Output the [x, y] coordinate of the center of the cell containing the given text.  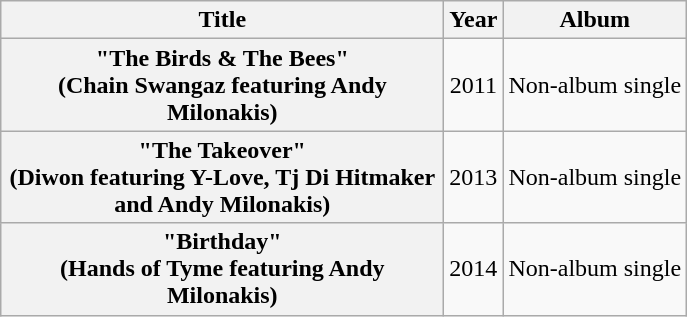
"The Takeover"(Diwon featuring Y-Love, Tj Di Hitmaker and Andy Milonakis) [222, 177]
"The Birds & The Bees"(Chain Swangaz featuring Andy Milonakis) [222, 85]
2014 [474, 269]
2011 [474, 85]
Year [474, 20]
2013 [474, 177]
Title [222, 20]
"Birthday"(Hands of Tyme featuring Andy Milonakis) [222, 269]
Album [595, 20]
